Extract the [X, Y] coordinate from the center of the cell holding the provided text.  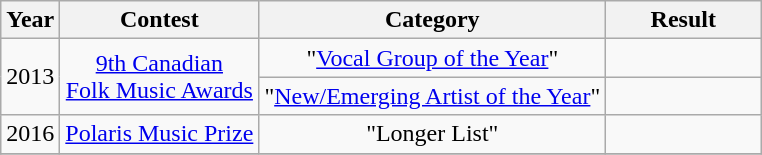
9th CanadianFolk Music Awards [160, 77]
Year [30, 20]
Contest [160, 20]
"Vocal Group of the Year" [432, 58]
"New/Emerging Artist of the Year" [432, 96]
Category [432, 20]
2013 [30, 77]
Result [684, 20]
Polaris Music Prize [160, 134]
2016 [30, 134]
"Longer List" [432, 134]
